Detect which cell encompasses the target text, then output its (x, y) center coordinate. 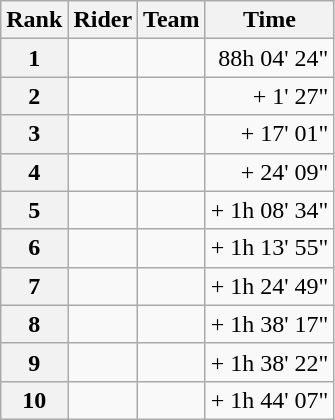
1 (34, 58)
Team (172, 20)
Rank (34, 20)
2 (34, 96)
+ 1h 08' 34" (270, 210)
Rider (103, 20)
+ 1h 38' 17" (270, 324)
4 (34, 172)
+ 1h 13' 55" (270, 248)
Time (270, 20)
7 (34, 286)
+ 17' 01" (270, 134)
8 (34, 324)
3 (34, 134)
+ 1h 38' 22" (270, 362)
5 (34, 210)
+ 1h 44' 07" (270, 400)
9 (34, 362)
+ 1h 24' 49" (270, 286)
+ 24' 09" (270, 172)
6 (34, 248)
88h 04' 24" (270, 58)
10 (34, 400)
+ 1' 27" (270, 96)
